Return (x, y) of the center of cell containing provided text 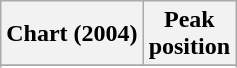
Peakposition (189, 34)
Chart (2004) (72, 34)
